Return (X, Y) of the center of cell containing provided text 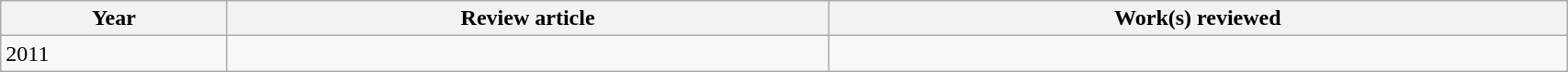
2011 (114, 54)
Review article (527, 18)
Work(s) reviewed (1198, 18)
Year (114, 18)
